Return the [X, Y] coordinate for the center point of the cell that contains the specified text.  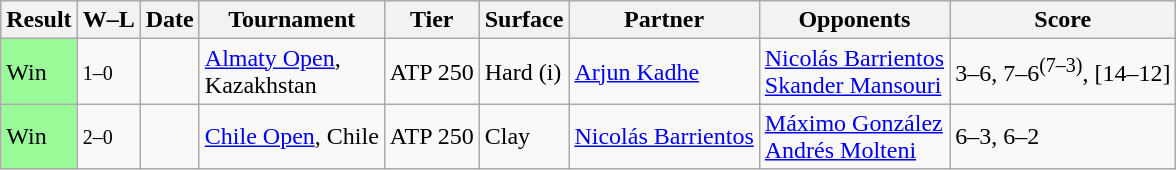
Nicolás Barrientos Skander Mansouri [854, 72]
Score [1063, 20]
3–6, 7–6(7–3), [14–12] [1063, 72]
1–0 [108, 72]
6–3, 6–2 [1063, 136]
Opponents [854, 20]
Tournament [292, 20]
Nicolás Barrientos [664, 136]
Clay [524, 136]
W–L [108, 20]
2–0 [108, 136]
Result [39, 20]
Arjun Kadhe [664, 72]
Almaty Open, Kazakhstan [292, 72]
Tier [432, 20]
Partner [664, 20]
Surface [524, 20]
Chile Open, Chile [292, 136]
Máximo González Andrés Molteni [854, 136]
Date [170, 20]
Hard (i) [524, 72]
